Provide the [X, Y] coordinate of the cell's center where the given text is located.  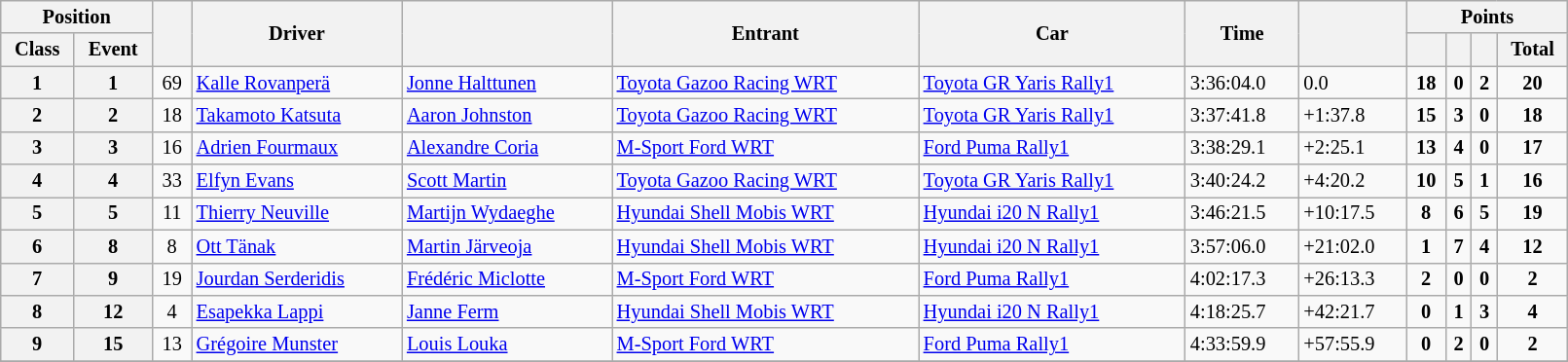
Jonne Halttunen [507, 83]
Janne Ferm [507, 311]
Esapekka Lappi [297, 311]
+26:13.3 [1353, 279]
Jourdan Serderidis [297, 279]
3:38:29.1 [1242, 148]
69 [172, 83]
+10:17.5 [1353, 213]
Ott Tänak [297, 246]
20 [1532, 83]
Car [1052, 33]
Thierry Neuville [297, 213]
4:02:17.3 [1242, 279]
Adrien Fourmaux [297, 148]
Frédéric Miclotte [507, 279]
Scott Martin [507, 181]
Event [113, 50]
Time [1242, 33]
Takamoto Katsuta [297, 115]
11 [172, 213]
Kalle Rovanperä [297, 83]
3:57:06.0 [1242, 246]
17 [1532, 148]
Class [37, 50]
4:18:25.7 [1242, 311]
Martijn Wydaeghe [507, 213]
+21:02.0 [1353, 246]
+57:55.9 [1353, 344]
3:40:24.2 [1242, 181]
Martin Järveoja [507, 246]
Grégoire Munster [297, 344]
10 [1426, 181]
+2:25.1 [1353, 148]
Position [77, 17]
Alexandre Coria [507, 148]
+4:20.2 [1353, 181]
Total [1532, 50]
3:46:21.5 [1242, 213]
3:37:41.8 [1242, 115]
Driver [297, 33]
Points [1487, 17]
Elfyn Evans [297, 181]
+1:37.8 [1353, 115]
+42:21.7 [1353, 311]
Louis Louka [507, 344]
4:33:59.9 [1242, 344]
33 [172, 181]
0.0 [1353, 83]
Aaron Johnston [507, 115]
Entrant [765, 33]
3:36:04.0 [1242, 83]
